Determine the (X, Y) coordinate at the center of the cell enclosing the given text.  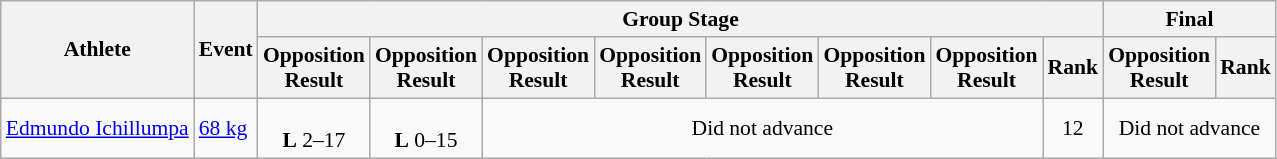
Final (1190, 19)
Edmundo Ichillumpa (98, 128)
Group Stage (680, 19)
Athlete (98, 50)
12 (1074, 128)
L 2–17 (314, 128)
68 kg (226, 128)
L 0–15 (426, 128)
Event (226, 50)
